Provide the [x, y] coordinate of the cell's center where the given text is located.  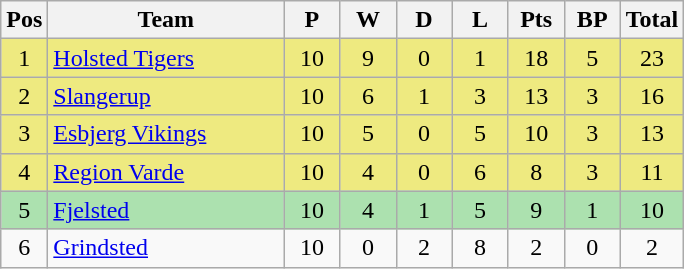
Slangerup [166, 96]
Pts [536, 20]
Fjelsted [166, 210]
Holsted Tigers [166, 58]
Grindsted [166, 248]
Esbjerg Vikings [166, 134]
P [312, 20]
Team [166, 20]
Region Varde [166, 172]
18 [536, 58]
L [480, 20]
Pos [24, 20]
Total [652, 20]
W [368, 20]
D [424, 20]
BP [592, 20]
23 [652, 58]
11 [652, 172]
16 [652, 96]
